Extract the (X, Y) coordinate from the center of the cell holding the provided text.  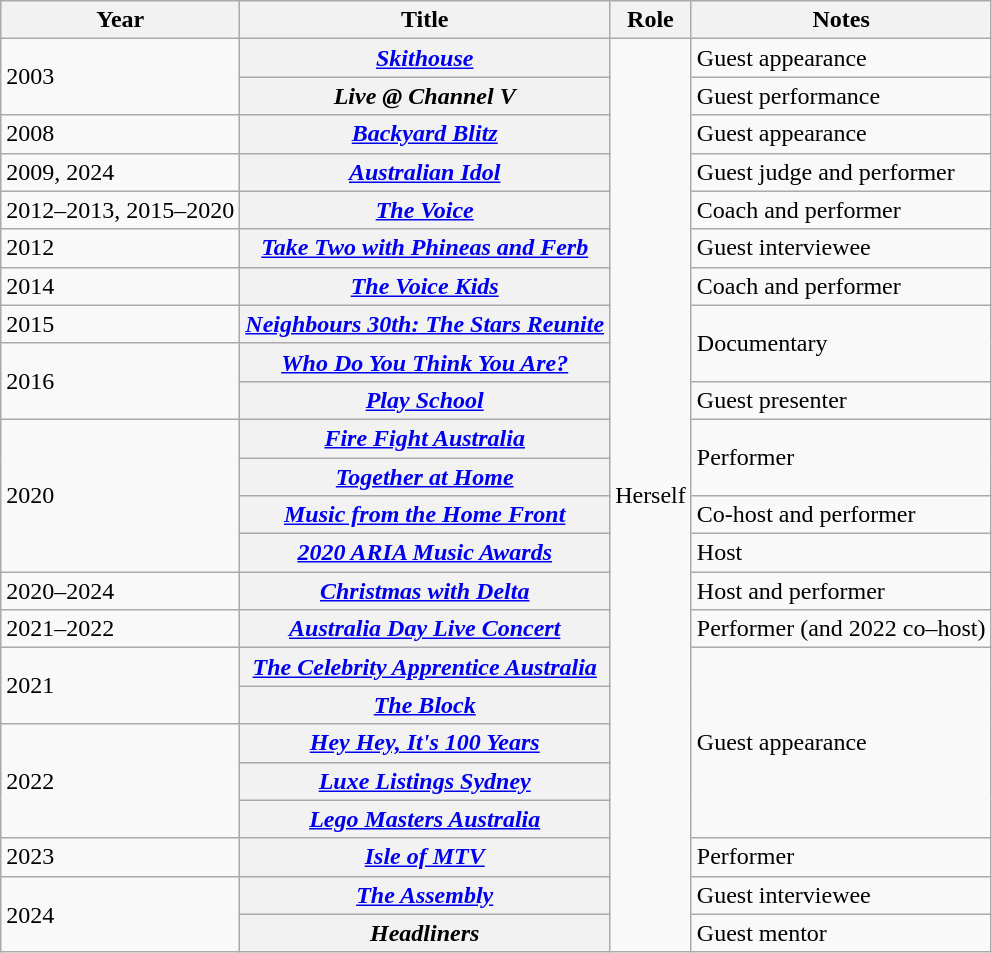
Luxe Listings Sydney (425, 781)
Together at Home (425, 477)
2023 (120, 857)
Guest mentor (841, 933)
2020–2024 (120, 591)
2020 ARIA Music Awards (425, 553)
Music from the Home Front (425, 515)
Backyard Blitz (425, 134)
Isle of MTV (425, 857)
Australian Idol (425, 172)
2009, 2024 (120, 172)
2012–2013, 2015–2020 (120, 210)
Christmas with Delta (425, 591)
Guest performance (841, 96)
Skithouse (425, 58)
Performer (and 2022 co–host) (841, 629)
Host (841, 553)
2021–2022 (120, 629)
The Voice (425, 210)
2021 (120, 686)
Role (651, 20)
Headliners (425, 933)
The Voice Kids (425, 286)
2003 (120, 77)
Take Two with Phineas and Ferb (425, 248)
Live @ Channel V (425, 96)
Fire Fight Australia (425, 438)
Co-host and performer (841, 515)
Herself (651, 496)
Play School (425, 400)
Guest judge and performer (841, 172)
Year (120, 20)
2008 (120, 134)
The Assembly (425, 895)
The Celebrity Apprentice Australia (425, 667)
Who Do You Think You Are? (425, 362)
Neighbours 30th: The Stars Reunite (425, 324)
Documentary (841, 343)
2012 (120, 248)
Lego Masters Australia (425, 819)
Hey Hey, It's 100 Years (425, 743)
Australia Day Live Concert (425, 629)
2020 (120, 495)
Title (425, 20)
2016 (120, 381)
2022 (120, 781)
Host and performer (841, 591)
2024 (120, 914)
The Block (425, 705)
Guest presenter (841, 400)
2015 (120, 324)
2014 (120, 286)
Notes (841, 20)
